From the cell containing the given text, extract its center point as (x, y) coordinate. 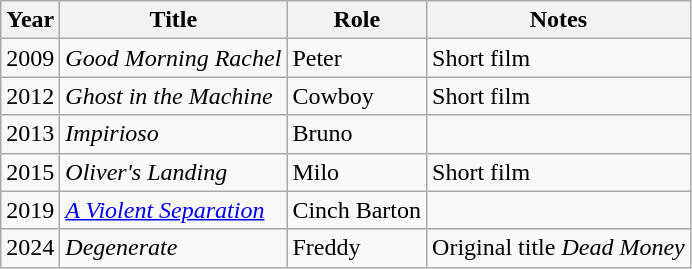
2024 (30, 248)
Good Morning Rachel (174, 58)
Cinch Barton (357, 210)
2015 (30, 172)
2013 (30, 134)
Impirioso (174, 134)
Oliver's Landing (174, 172)
Bruno (357, 134)
Original title Dead Money (559, 248)
Role (357, 20)
2009 (30, 58)
2019 (30, 210)
Year (30, 20)
Title (174, 20)
Degenerate (174, 248)
Freddy (357, 248)
Cowboy (357, 96)
Milo (357, 172)
Ghost in the Machine (174, 96)
Peter (357, 58)
2012 (30, 96)
A Violent Separation (174, 210)
Notes (559, 20)
